From the cell containing the given text, extract its center point as [x, y] coordinate. 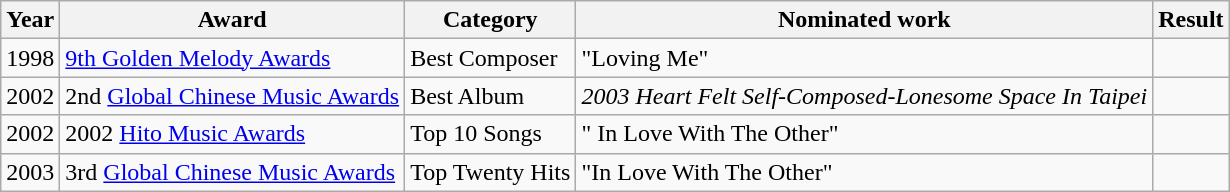
Best Composer [490, 58]
Category [490, 20]
"In Love With The Other" [864, 172]
Award [232, 20]
3rd Global Chinese Music Awards [232, 172]
"Loving Me" [864, 58]
2003 [30, 172]
2002 Hito Music Awards [232, 134]
Nominated work [864, 20]
1998 [30, 58]
Top Twenty Hits [490, 172]
9th Golden Melody Awards [232, 58]
2nd Global Chinese Music Awards [232, 96]
Year [30, 20]
2003 Heart Felt Self-Composed-Lonesome Space In Taipei [864, 96]
" In Love With The Other" [864, 134]
Result [1191, 20]
Top 10 Songs [490, 134]
Best Album [490, 96]
